Detect which cell encompasses the target text, then output its [X, Y] center coordinate. 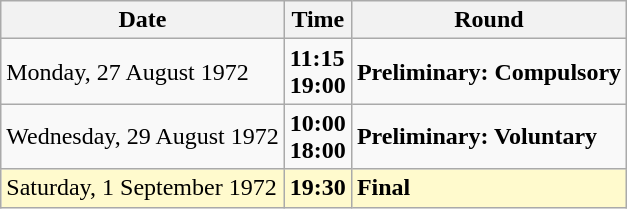
Round [488, 20]
Monday, 27 August 1972 [143, 72]
Preliminary: Compulsory [488, 72]
Date [143, 20]
10:0018:00 [318, 136]
Preliminary: Voluntary [488, 136]
19:30 [318, 188]
Wednesday, 29 August 1972 [143, 136]
11:1519:00 [318, 72]
Time [318, 20]
Saturday, 1 September 1972 [143, 188]
Final [488, 188]
